Scan for the cell matching the given text and deliver its [X, Y] coordinate at center. 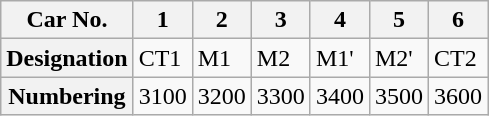
6 [458, 20]
M2 [280, 58]
M1 [222, 58]
Designation [67, 58]
CT1 [162, 58]
3600 [458, 96]
3400 [340, 96]
3 [280, 20]
CT2 [458, 58]
M1' [340, 58]
Car No. [67, 20]
M2' [398, 58]
5 [398, 20]
2 [222, 20]
3500 [398, 96]
3100 [162, 96]
3200 [222, 96]
3300 [280, 96]
Numbering [67, 96]
4 [340, 20]
1 [162, 20]
